Search for the cell housing the specified text and yield its (x, y) center coordinate. 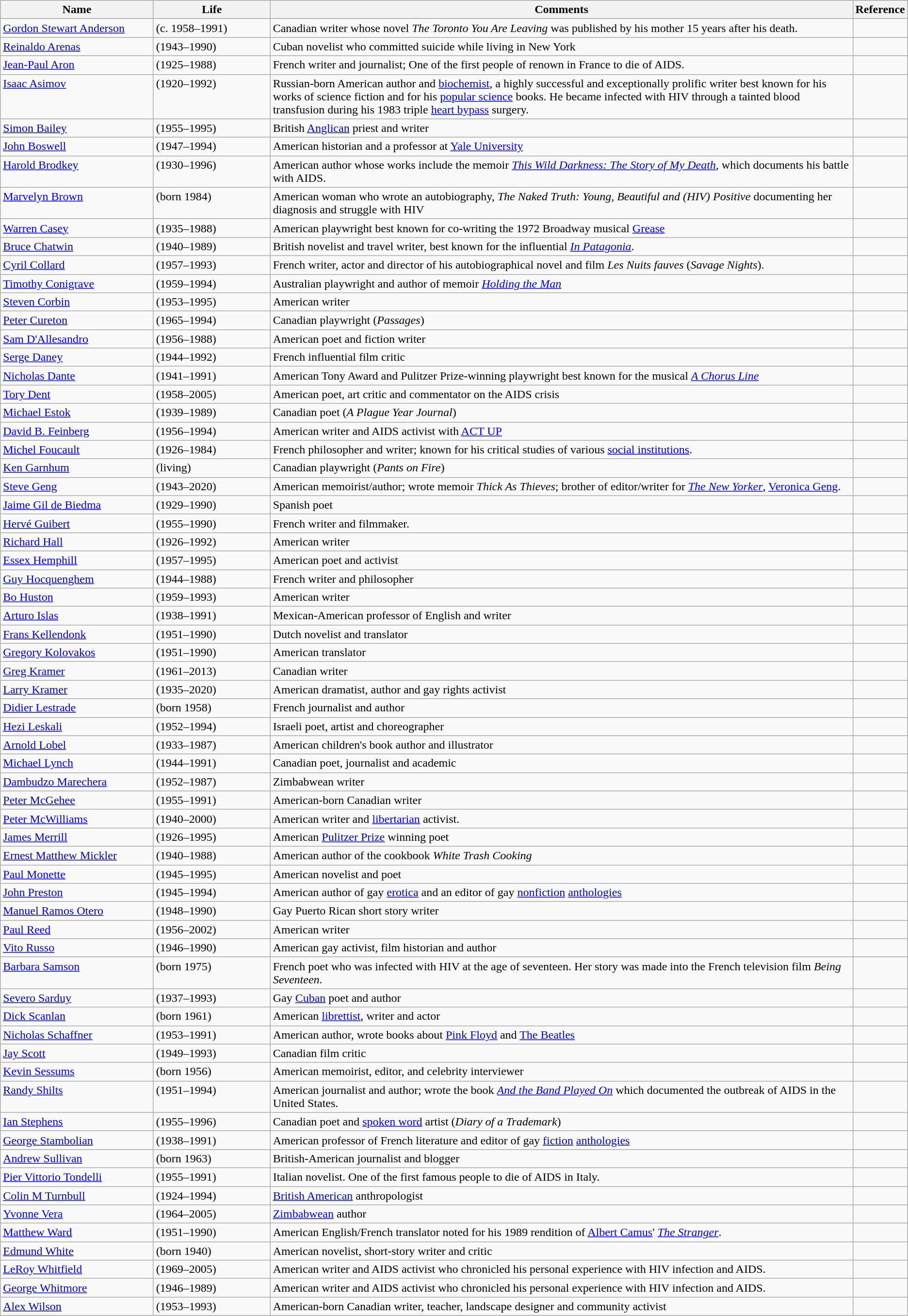
Canadian playwright (Pants on Fire) (562, 468)
Bruce Chatwin (77, 246)
Spanish poet (562, 505)
Israeli poet, artist and choreographer (562, 726)
Ernest Matthew Mickler (77, 855)
American journalist and author; wrote the book And the Band Played On which documented the outbreak of AIDS in the United States. (562, 1097)
(1940–1989) (211, 246)
American dramatist, author and gay rights activist (562, 690)
(born 1963) (211, 1158)
(1965–1994) (211, 321)
Andrew Sullivan (77, 1158)
Dick Scanlan (77, 1016)
British-American journalist and blogger (562, 1158)
Hervé Guibert (77, 523)
(1943–2020) (211, 486)
(1957–1993) (211, 265)
American author of the cookbook White Trash Cooking (562, 855)
American children's book author and illustrator (562, 745)
French writer and journalist; One of the first people of renown in France to die of AIDS. (562, 65)
British novelist and travel writer, best known for the influential In Patagonia. (562, 246)
American poet, art critic and commentator on the AIDS crisis (562, 394)
American woman who wrote an autobiography, The Naked Truth: Young, Beautiful and (HIV) Positive documenting her diagnosis and struggle with HIV (562, 203)
Canadian poet (A Plague Year Journal) (562, 413)
(1935–2020) (211, 690)
French poet who was infected with HIV at the age of seventeen. Her story was made into the French television film Being Seventeen. (562, 973)
Zimbabwean writer (562, 782)
Severo Sarduy (77, 998)
Zimbabwean author (562, 1214)
Ian Stephens (77, 1122)
(1953–1991) (211, 1035)
(1969–2005) (211, 1269)
(1940–1988) (211, 855)
(1930–1996) (211, 172)
Cyril Collard (77, 265)
French journalist and author (562, 708)
David B. Feinberg (77, 431)
Alex Wilson (77, 1306)
Harold Brodkey (77, 172)
Steve Geng (77, 486)
American Pulitzer Prize winning poet (562, 837)
(1958–2005) (211, 394)
Manuel Ramos Otero (77, 911)
Canadian poet and spoken word artist (Diary of a Trademark) (562, 1122)
(1943–1990) (211, 47)
(1940–2000) (211, 818)
Pier Vittorio Tondelli (77, 1177)
(1939–1989) (211, 413)
Serge Daney (77, 357)
American writer and AIDS activist with ACT UP (562, 431)
Bo Huston (77, 597)
(1925–1988) (211, 65)
French philosopher and writer; known for his critical studies of various social institutions. (562, 449)
(1955–1990) (211, 523)
Peter McGehee (77, 800)
(1929–1990) (211, 505)
Tory Dent (77, 394)
(1944–1988) (211, 578)
Mexican-American professor of English and writer (562, 616)
(1924–1994) (211, 1195)
(1959–1994) (211, 284)
American novelist and poet (562, 874)
Matthew Ward (77, 1233)
Larry Kramer (77, 690)
John Preston (77, 893)
Richard Hall (77, 542)
(1946–1989) (211, 1288)
(1961–2013) (211, 671)
American playwright best known for co-writing the 1972 Broadway musical Grease (562, 228)
American author whose works include the memoir This Wild Darkness: The Story of My Death, which documents his battle with AIDS. (562, 172)
(1941–1991) (211, 376)
American translator (562, 653)
American novelist, short-story writer and critic (562, 1251)
Greg Kramer (77, 671)
(1956–1994) (211, 431)
LeRoy Whitfield (77, 1269)
(1935–1988) (211, 228)
Life (211, 10)
American Tony Award and Pulitzer Prize-winning playwright best known for the musical A Chorus Line (562, 376)
(1956–1988) (211, 339)
(1952–1987) (211, 782)
Canadian writer whose novel The Toronto You Are Leaving was published by his mother 15 years after his death. (562, 28)
Marvelyn Brown (77, 203)
(1955–1995) (211, 128)
(1957–1995) (211, 560)
Canadian playwright (Passages) (562, 321)
Steven Corbin (77, 302)
American author, wrote books about Pink Floyd and The Beatles (562, 1035)
French influential film critic (562, 357)
Arturo Islas (77, 616)
(1956–2002) (211, 930)
(1926–1992) (211, 542)
George Stambolian (77, 1140)
Australian playwright and author of memoir Holding the Man (562, 284)
Michael Estok (77, 413)
Sam D'Allesandro (77, 339)
Colin M Turnbull (77, 1195)
(born 1956) (211, 1072)
(born 1984) (211, 203)
(1946–1990) (211, 948)
Peter Cureton (77, 321)
(1948–1990) (211, 911)
French writer, actor and director of his autobiographical novel and film Les Nuits fauves (Savage Nights). (562, 265)
Canadian writer (562, 671)
American memoirist, editor, and celebrity interviewer (562, 1072)
(born 1940) (211, 1251)
(1926–1995) (211, 837)
Barbara Samson (77, 973)
(c. 1958–1991) (211, 28)
Paul Reed (77, 930)
(1944–1992) (211, 357)
George Whitmore (77, 1288)
(born 1975) (211, 973)
Simon Bailey (77, 128)
Name (77, 10)
Jean-Paul Aron (77, 65)
Gay Cuban poet and author (562, 998)
Hezi Leskali (77, 726)
(1951–1994) (211, 1097)
British Anglican priest and writer (562, 128)
Yvonne Vera (77, 1214)
(1945–1995) (211, 874)
Dambudzo Marechera (77, 782)
American memoirist/author; wrote memoir Thick As Thieves; brother of editor/writer for The New Yorker, Veronica Geng. (562, 486)
Warren Casey (77, 228)
American librettist, writer and actor (562, 1016)
Michel Foucault (77, 449)
Reference (880, 10)
(1949–1993) (211, 1053)
Didier Lestrade (77, 708)
(1947–1994) (211, 146)
(1937–1993) (211, 998)
(1944–1991) (211, 763)
British American anthropologist (562, 1195)
Edmund White (77, 1251)
Peter McWilliams (77, 818)
American-born Canadian writer, teacher, landscape designer and community activist (562, 1306)
Comments (562, 10)
(1920–1992) (211, 96)
Randy Shilts (77, 1097)
American gay activist, film historian and author (562, 948)
Frans Kellendonk (77, 634)
American writer and libertarian activist. (562, 818)
(born 1958) (211, 708)
Canadian film critic (562, 1053)
American author of gay erotica and an editor of gay nonfiction anthologies (562, 893)
American historian and a professor at Yale University (562, 146)
Vito Russo (77, 948)
American poet and activist (562, 560)
(born 1961) (211, 1016)
Cuban novelist who committed suicide while living in New York (562, 47)
(1959–1993) (211, 597)
Gay Puerto Rican short story writer (562, 911)
Michael Lynch (77, 763)
(1945–1994) (211, 893)
Italian novelist. One of the first famous people to die of AIDS in Italy. (562, 1177)
Essex Hemphill (77, 560)
Arnold Lobel (77, 745)
Kevin Sessums (77, 1072)
Paul Monette (77, 874)
John Boswell (77, 146)
French writer and filmmaker. (562, 523)
Jaime Gil de Biedma (77, 505)
Nicholas Schaffner (77, 1035)
Jay Scott (77, 1053)
American-born Canadian writer (562, 800)
James Merrill (77, 837)
(1926–1984) (211, 449)
Nicholas Dante (77, 376)
Ken Garnhum (77, 468)
(1964–2005) (211, 1214)
Isaac Asimov (77, 96)
American poet and fiction writer (562, 339)
Canadian poet, journalist and academic (562, 763)
(living) (211, 468)
Timothy Conigrave (77, 284)
French writer and philosopher (562, 578)
(1953–1993) (211, 1306)
(1953–1995) (211, 302)
American English/French translator noted for his 1989 rendition of Albert Camus' The Stranger. (562, 1233)
Gordon Stewart Anderson (77, 28)
(1952–1994) (211, 726)
Reinaldo Arenas (77, 47)
(1933–1987) (211, 745)
Guy Hocquenghem (77, 578)
American professor of French literature and editor of gay fiction anthologies (562, 1140)
Dutch novelist and translator (562, 634)
Gregory Kolovakos (77, 653)
(1955–1996) (211, 1122)
